Scan for the cell matching the given text and deliver its [X, Y] coordinate at center. 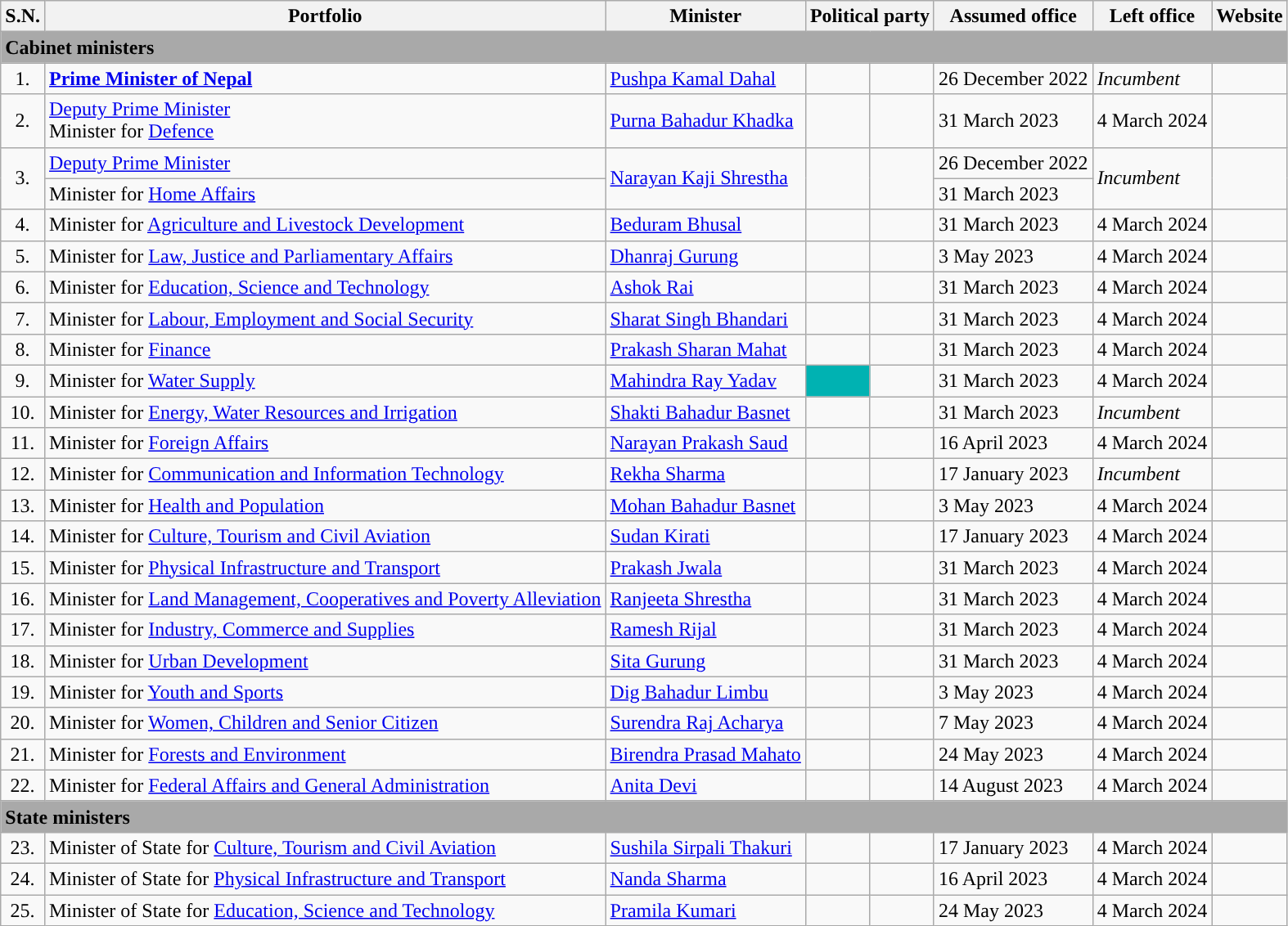
7. [23, 318]
14 August 2023 [1013, 785]
Minister [705, 16]
Minister of State for Physical Infrastructure and Transport [325, 879]
Shakti Bahadur Basnet [705, 411]
State ministers [644, 816]
23. [23, 847]
Anita Devi [705, 785]
Minister for Labour, Employment and Social Security [325, 318]
17. [23, 630]
19. [23, 692]
Deputy Prime MinisterMinister for Defence [325, 121]
25. [23, 910]
Sita Gurung [705, 661]
18. [23, 661]
10. [23, 411]
Birendra Prasad Mahato [705, 754]
9. [23, 380]
Narayan Kaji Shrestha [705, 178]
5. [23, 256]
Minister for Urban Development [325, 661]
Dig Bahadur Limbu [705, 692]
2. [23, 121]
Minister for Women, Children and Senior Citizen [325, 723]
Website [1250, 16]
Pushpa Kamal Dahal [705, 79]
Nanda Sharma [705, 879]
Minister for Youth and Sports [325, 692]
Minister for Culture, Tourism and Civil Aviation [325, 537]
Pramila Kumari [705, 910]
Political party [869, 16]
13. [23, 506]
Minister for Communication and Information Technology [325, 474]
15. [23, 568]
21. [23, 754]
Minister for Health and Population [325, 506]
Minister for Foreign Affairs [325, 443]
6. [23, 287]
Deputy Prime Minister [325, 163]
Minister for Industry, Commerce and Supplies [325, 630]
Minister of State for Education, Science and Technology [325, 910]
Minister for Law, Justice and Parliamentary Affairs [325, 256]
Rekha Sharma [705, 474]
Sushila Sirpali Thakuri [705, 847]
16. [23, 599]
S.N. [23, 16]
Purna Bahadur Khadka [705, 121]
Minister for Agriculture and Livestock Development [325, 225]
Portfolio [325, 16]
Mohan Bahadur Basnet [705, 506]
20. [23, 723]
Left office [1152, 16]
Minister for Physical Infrastructure and Transport [325, 568]
Minister for Finance [325, 349]
Sharat Singh Bhandari [705, 318]
Minister for Water Supply [325, 380]
Prakash Sharan Mahat [705, 349]
Surendra Raj Acharya [705, 723]
Cabinet ministers [644, 47]
Mahindra Ray Yadav [705, 380]
4. [23, 225]
Minister of State for Culture, Tourism and Civil Aviation [325, 847]
Minister for Federal Affairs and General Administration [325, 785]
Ranjeeta Shrestha [705, 599]
Minister for Education, Science and Technology [325, 287]
8. [23, 349]
Sudan Kirati [705, 537]
24. [23, 879]
Prime Minister of Nepal [325, 79]
11. [23, 443]
Minister for Forests and Environment [325, 754]
22. [23, 785]
1. [23, 79]
Prakash Jwala [705, 568]
Ramesh Rijal [705, 630]
12. [23, 474]
3. [23, 178]
14. [23, 537]
Minister for Energy, Water Resources and Irrigation [325, 411]
Minister for Home Affairs [325, 194]
Minister for Land Management, Cooperatives and Poverty Alleviation [325, 599]
Dhanraj Gurung [705, 256]
Ashok Rai [705, 287]
Narayan Prakash Saud [705, 443]
7 May 2023 [1013, 723]
Assumed office [1013, 16]
Beduram Bhusal [705, 225]
